Return (X, Y) of the center of cell containing provided text 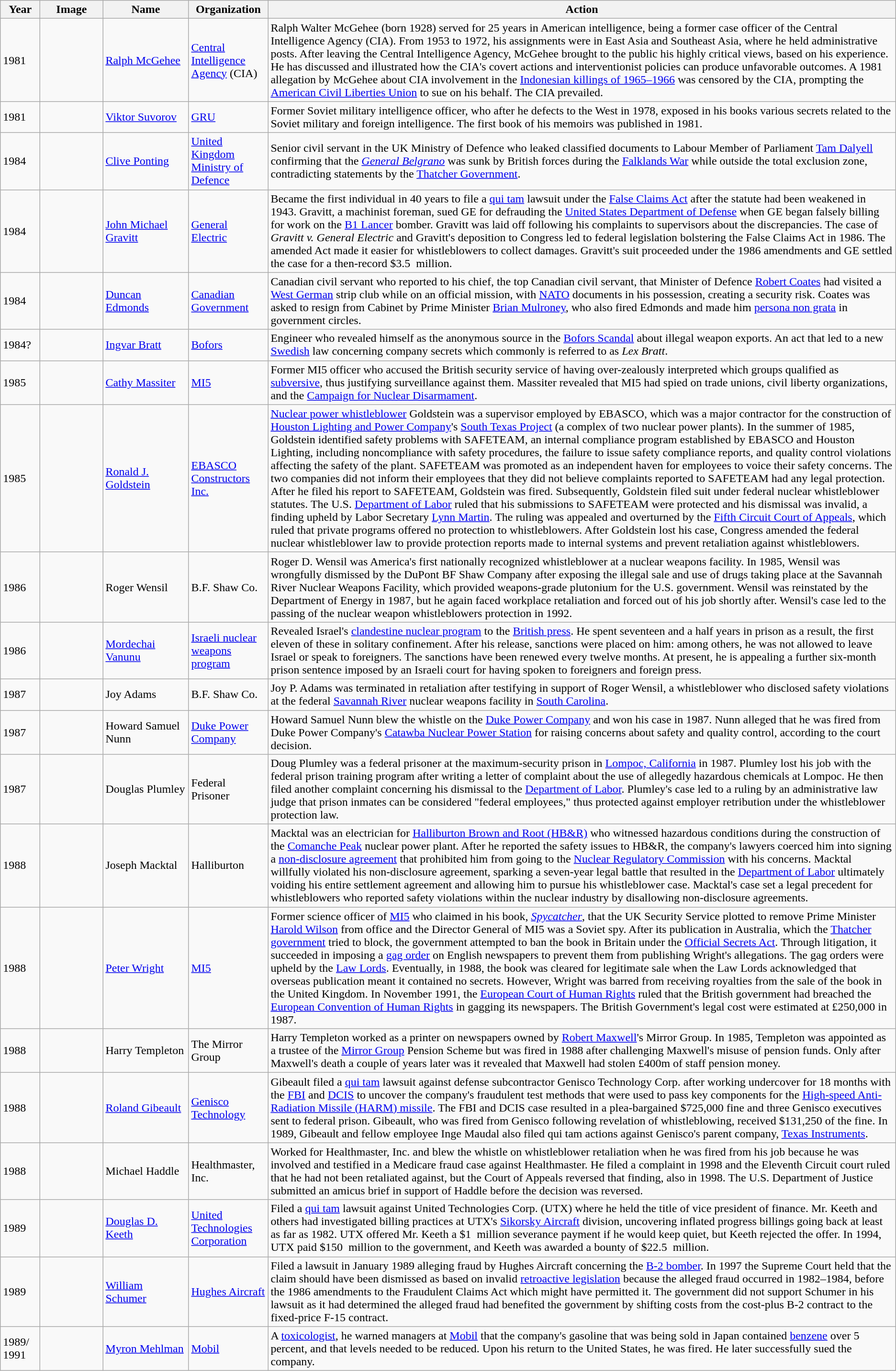
Harry Templeton (146, 1051)
Canadian Government (228, 301)
General Electric (228, 231)
United Technologies Corporation (228, 1228)
1984? (20, 345)
Image (72, 10)
EBASCO Constructors Inc. (228, 478)
Year (20, 10)
Central Intelligence Agency (CIA) (228, 60)
Healthmaster, Inc. (228, 1171)
Douglas Plumley (146, 789)
Viktor Suvorov (146, 117)
Genisco Technology (228, 1108)
William Schumer (146, 1292)
Roland Gibeault (146, 1108)
Joy Adams (146, 694)
Mordechai Vanunu (146, 650)
Duke Power Company (228, 732)
Myron Mehlman (146, 1349)
Halliburton (228, 865)
Clive Ponting (146, 161)
Ronald J. Goldstein (146, 478)
Douglas D. Keeth (146, 1228)
Name (146, 10)
Bofors (228, 345)
Cathy Massiter (146, 382)
Mobil (228, 1349)
Roger Wensil (146, 587)
Duncan Edmonds (146, 301)
GRU (228, 117)
Action (582, 10)
Ralph McGehee (146, 60)
1989/1991 (20, 1349)
Hughes Aircraft (228, 1292)
Organization (228, 10)
Israeli nuclear weapons program (228, 650)
Federal Prisoner (228, 789)
Ingvar Bratt (146, 345)
Joseph Macktal (146, 865)
United Kingdom Ministry of Defence (228, 161)
Peter Wright (146, 968)
Michael Haddle (146, 1171)
The Mirror Group (228, 1051)
John Michael Gravitt (146, 231)
Howard Samuel Nunn (146, 732)
